Provide the (X, Y) coordinate of the cell's center where the given text is located.  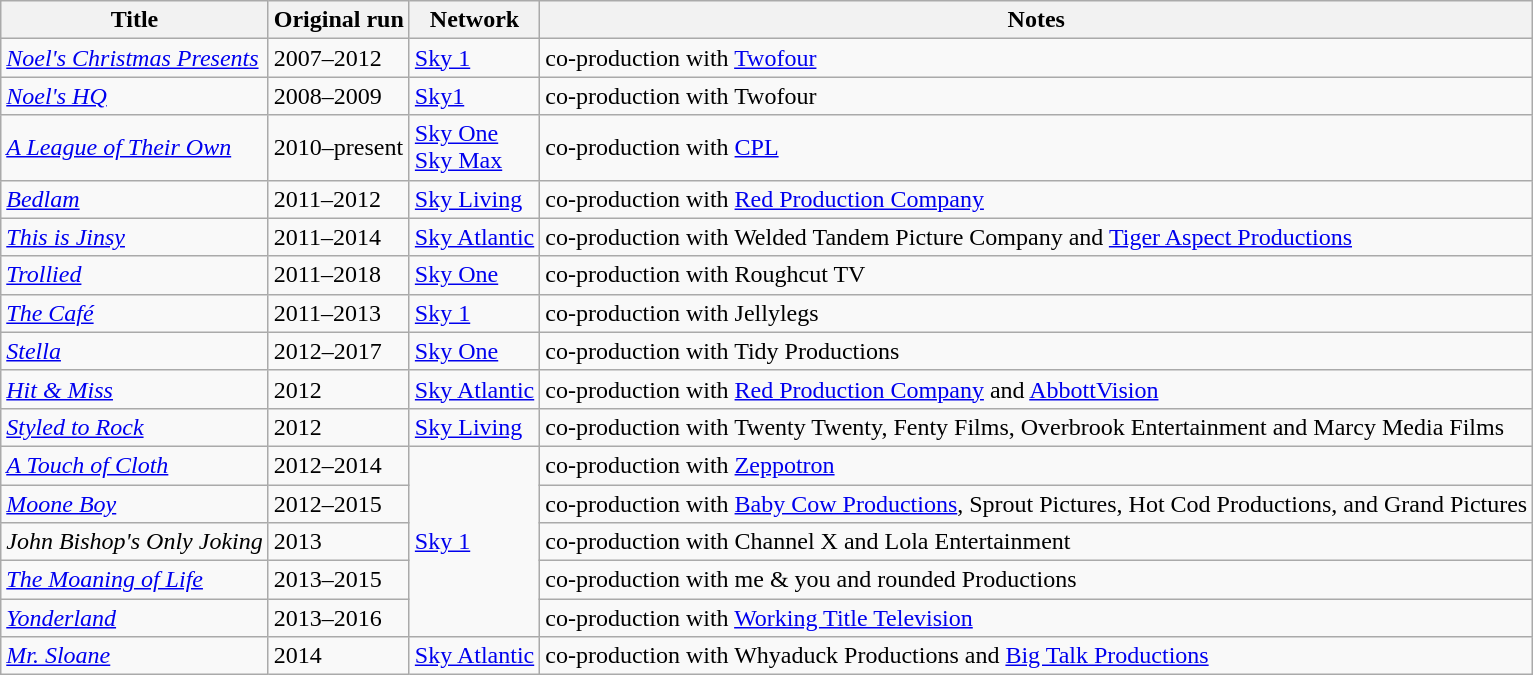
co-production with Channel X and Lola Entertainment (1036, 542)
A Touch of Cloth (134, 465)
The Moaning of Life (134, 580)
Moone Boy (134, 503)
co-production with Jellylegs (1036, 313)
2013 (338, 542)
2007–2012 (338, 58)
Sky OneSky Max (474, 148)
co-production with Tidy Productions (1036, 351)
2008–2009 (338, 96)
co-production with Whyaduck Productions and Big Talk Productions (1036, 656)
co-production with Working Title Television (1036, 618)
2014 (338, 656)
Stella (134, 351)
2012–2017 (338, 351)
2010–present (338, 148)
2012–2014 (338, 465)
co-production with Zeppotron (1036, 465)
Original run (338, 20)
Styled to Rock (134, 427)
Title (134, 20)
co-production with Twenty Twenty, Fenty Films, Overbrook Entertainment and Marcy Media Films (1036, 427)
co-production with Welded Tandem Picture Company and Tiger Aspect Productions (1036, 237)
The Café (134, 313)
2013–2016 (338, 618)
Sky1 (474, 96)
co-production with Baby Cow Productions, Sprout Pictures, Hot Cod Productions, and Grand Pictures (1036, 503)
2011–2013 (338, 313)
2013–2015 (338, 580)
A League of Their Own (134, 148)
co-production with CPL (1036, 148)
John Bishop's Only Joking (134, 542)
co-production with me & you and rounded Productions (1036, 580)
Noel's Christmas Presents (134, 58)
Hit & Miss (134, 389)
Notes (1036, 20)
co-production with Red Production Company (1036, 199)
2011–2012 (338, 199)
2012–2015 (338, 503)
co-production with Roughcut TV (1036, 275)
Mr. Sloane (134, 656)
co-production with Red Production Company and AbbottVision (1036, 389)
2011–2014 (338, 237)
Noel's HQ (134, 96)
Bedlam (134, 199)
Trollied (134, 275)
Yonderland (134, 618)
Network (474, 20)
This is Jinsy (134, 237)
2011–2018 (338, 275)
